Provide the [X, Y] coordinate of the cell's center where the given text is located.  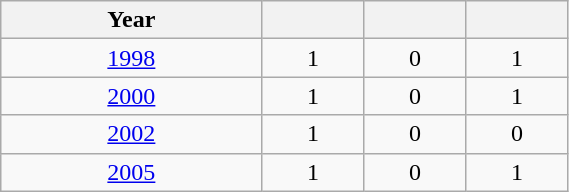
2000 [132, 96]
1998 [132, 58]
Year [132, 20]
2002 [132, 134]
2005 [132, 172]
